Return (X, Y) of the center of cell containing provided text 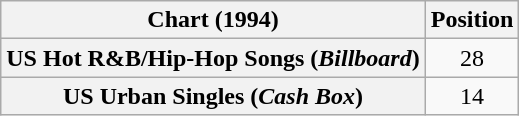
Position (472, 20)
US Urban Singles (Cash Box) (213, 96)
28 (472, 58)
14 (472, 96)
US Hot R&B/Hip-Hop Songs (Billboard) (213, 58)
Chart (1994) (213, 20)
